Return [X, Y] of the center of cell containing provided text 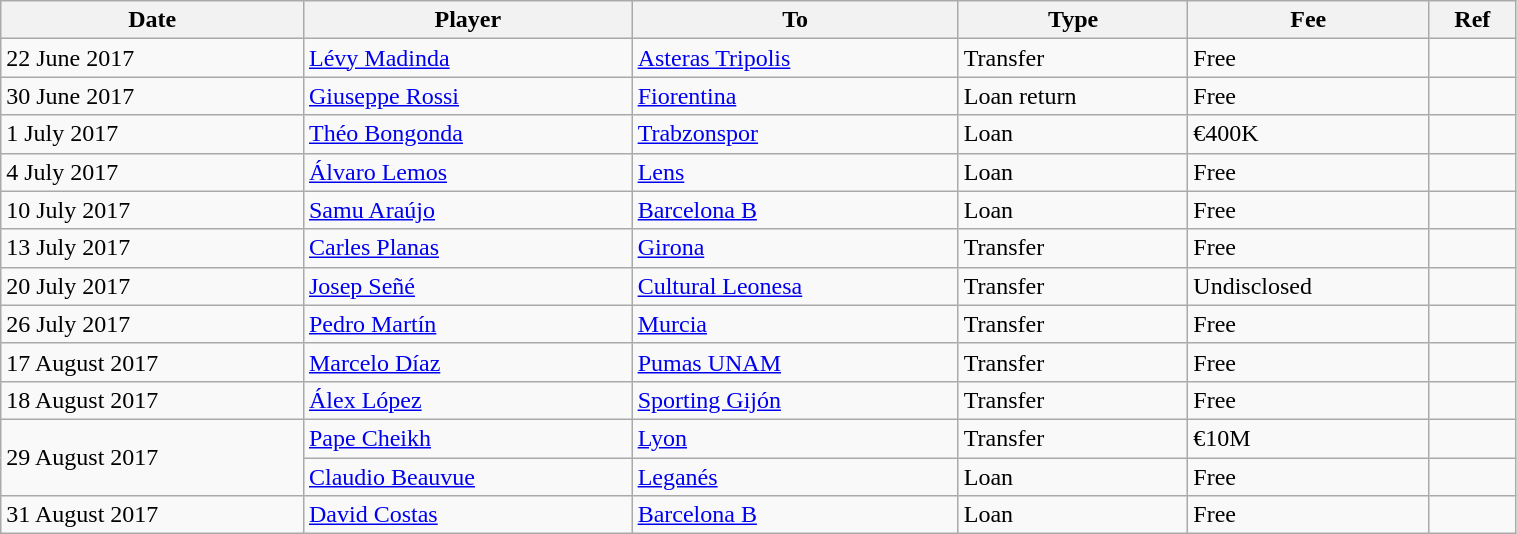
Sporting Gijón [795, 400]
Pedro Martín [468, 324]
Samu Araújo [468, 210]
Carles Planas [468, 248]
Lyon [795, 438]
Ref [1472, 20]
David Costas [468, 515]
Josep Señé [468, 286]
Lens [795, 172]
29 August 2017 [152, 457]
Loan return [1073, 96]
Date [152, 20]
Type [1073, 20]
Leganés [795, 477]
26 July 2017 [152, 324]
Pumas UNAM [795, 362]
Undisclosed [1308, 286]
18 August 2017 [152, 400]
Álvaro Lemos [468, 172]
Giuseppe Rossi [468, 96]
Player [468, 20]
Fiorentina [795, 96]
13 July 2017 [152, 248]
Pape Cheikh [468, 438]
20 July 2017 [152, 286]
Théo Bongonda [468, 134]
Claudio Beauvue [468, 477]
Cultural Leonesa [795, 286]
€10M [1308, 438]
Girona [795, 248]
Lévy Madinda [468, 58]
22 June 2017 [152, 58]
Fee [1308, 20]
Asteras Tripolis [795, 58]
31 August 2017 [152, 515]
4 July 2017 [152, 172]
Álex López [468, 400]
1 July 2017 [152, 134]
Trabzonspor [795, 134]
30 June 2017 [152, 96]
Murcia [795, 324]
17 August 2017 [152, 362]
Marcelo Díaz [468, 362]
€400K [1308, 134]
10 July 2017 [152, 210]
To [795, 20]
